Pinpoint the cell where the given text exists, returning its [X, Y] midpoint coordinate. 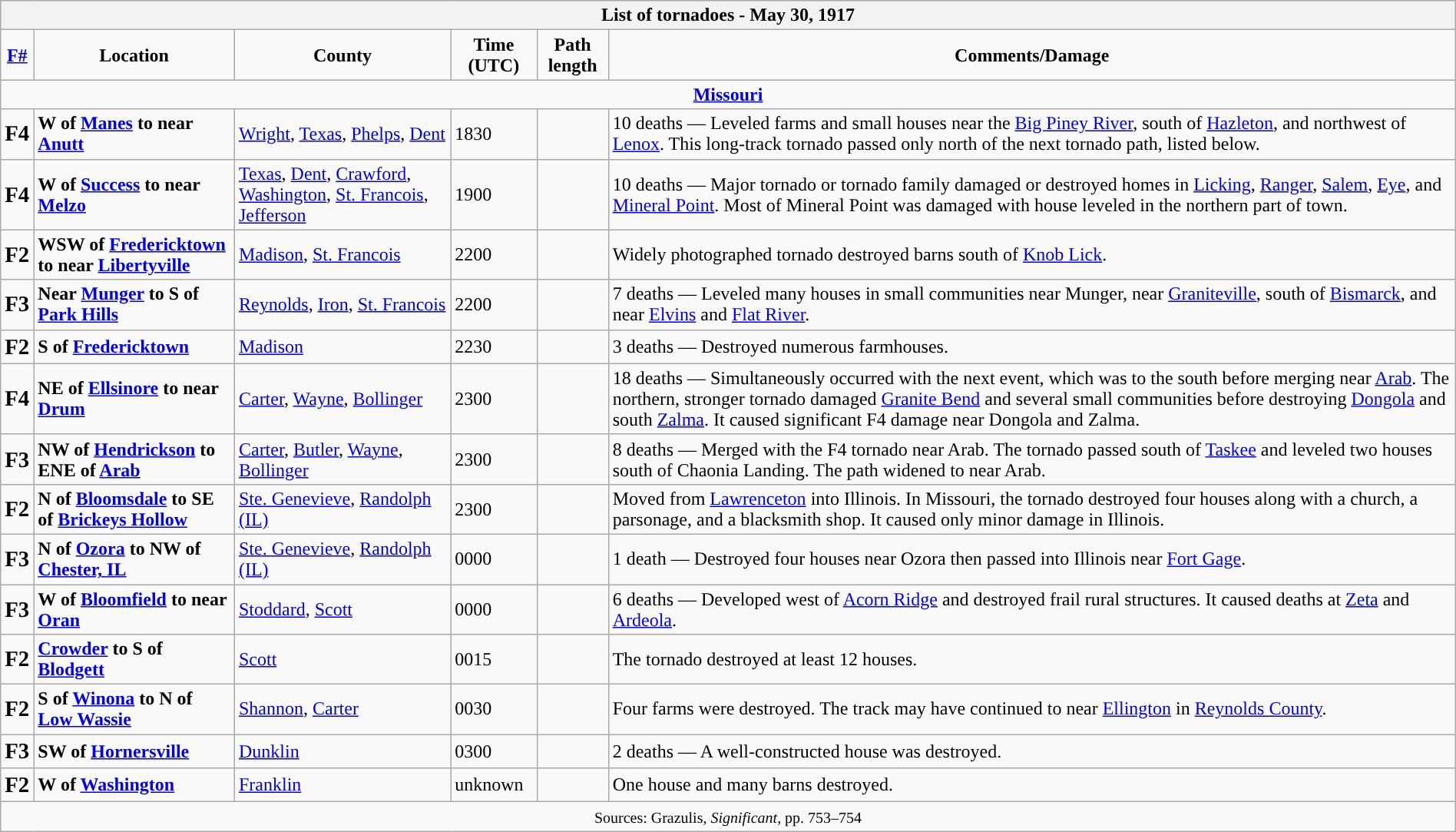
S of Fredericktown [134, 346]
1 death — Destroyed four houses near Ozora then passed into Illinois near Fort Gage. [1032, 559]
NW of Hendrickson to ENE of Arab [134, 459]
1900 [494, 194]
Wright, Texas, Phelps, Dent [342, 134]
unknown [494, 785]
Carter, Butler, Wayne, Bollinger [342, 459]
N of Ozora to NW of Chester, IL [134, 559]
SW of Hornersville [134, 751]
List of tornadoes - May 30, 1917 [728, 15]
Texas, Dent, Crawford, Washington, St. Francois, Jefferson [342, 194]
W of Success to near Melzo [134, 194]
Crowder to S of Blodgett [134, 659]
2 deaths — A well-constructed house was destroyed. [1032, 751]
WSW of Fredericktown to near Libertyville [134, 255]
Shannon, Carter [342, 710]
7 deaths — Leveled many houses in small communities near Munger, near Graniteville, south of Bismarck, and near Elvins and Flat River. [1032, 304]
Four farms were destroyed. The track may have continued to near Ellington in Reynolds County. [1032, 710]
N of Bloomsdale to SE of Brickeys Hollow [134, 509]
W of Manes to near Anutt [134, 134]
0030 [494, 710]
Near Munger to S of Park Hills [134, 304]
Time (UTC) [494, 55]
Path length [573, 55]
One house and many barns destroyed. [1032, 785]
0300 [494, 751]
0015 [494, 659]
Stoddard, Scott [342, 608]
The tornado destroyed at least 12 houses. [1032, 659]
6 deaths — Developed west of Acorn Ridge and destroyed frail rural structures. It caused deaths at Zeta and Ardeola. [1032, 608]
S of Winona to N of Low Wassie [134, 710]
Madison, St. Francois [342, 255]
Widely photographed tornado destroyed barns south of Knob Lick. [1032, 255]
County [342, 55]
Franklin [342, 785]
3 deaths — Destroyed numerous farmhouses. [1032, 346]
1830 [494, 134]
Location [134, 55]
Reynolds, Iron, St. Francois [342, 304]
Scott [342, 659]
W of Washington [134, 785]
2230 [494, 346]
F# [17, 55]
Sources: Grazulis, Significant, pp. 753–754 [728, 817]
Madison [342, 346]
W of Bloomfield to near Oran [134, 608]
Dunklin [342, 751]
Carter, Wayne, Bollinger [342, 399]
NE of Ellsinore to near Drum [134, 399]
Comments/Damage [1032, 55]
Missouri [728, 94]
